Detect which cell encompasses the target text, then output its (x, y) center coordinate. 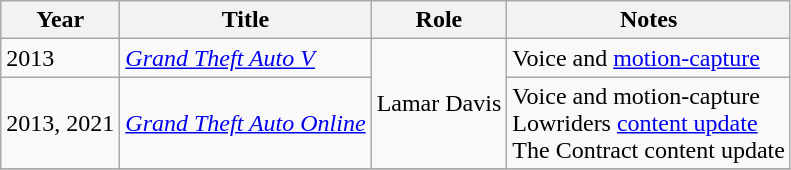
Title (246, 20)
Lamar Davis (439, 104)
Voice and motion-capture (649, 58)
2013, 2021 (60, 123)
Notes (649, 20)
Year (60, 20)
Voice and motion-captureLowriders content updateThe Contract content update (649, 123)
Grand Theft Auto Online (246, 123)
Role (439, 20)
Grand Theft Auto V (246, 58)
2013 (60, 58)
